For the text-containing cell, return its midpoint in [X, Y] coordinate format. 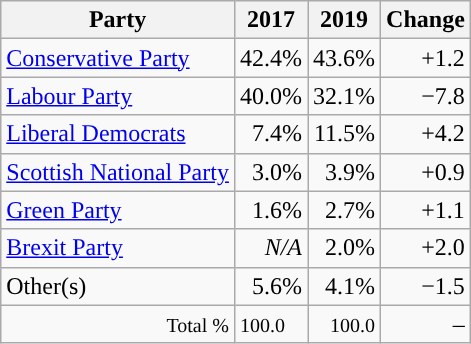
3.0% [270, 172]
N/A [270, 248]
Brexit Party [118, 248]
2017 [270, 20]
4.1% [344, 286]
– [426, 324]
5.6% [270, 286]
7.4% [270, 134]
+1.1 [426, 210]
11.5% [344, 134]
1.6% [270, 210]
+4.2 [426, 134]
Scottish National Party [118, 172]
40.0% [270, 96]
42.4% [270, 58]
−1.5 [426, 286]
2.7% [344, 210]
Party [118, 20]
Total % [118, 324]
Labour Party [118, 96]
−7.8 [426, 96]
Green Party [118, 210]
32.1% [344, 96]
2019 [344, 20]
43.6% [344, 58]
+0.9 [426, 172]
Other(s) [118, 286]
Liberal Democrats [118, 134]
3.9% [344, 172]
+1.2 [426, 58]
2.0% [344, 248]
Conservative Party [118, 58]
Change [426, 20]
+2.0 [426, 248]
